Provide the [X, Y] coordinate of the cell's center where the given text is located.  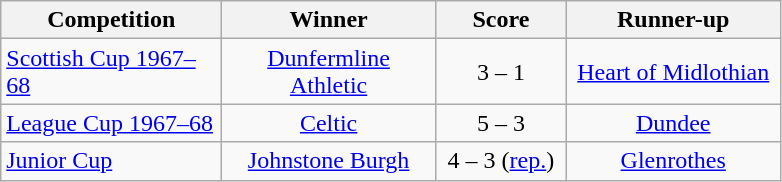
League Cup 1967–68 [112, 123]
Johnstone Burgh [329, 161]
Glenrothes [673, 161]
Competition [112, 20]
Heart of Midlothian [673, 72]
Dundee [673, 123]
5 – 3 [500, 123]
Scottish Cup 1967–68 [112, 72]
3 – 1 [500, 72]
Score [500, 20]
Celtic [329, 123]
Junior Cup [112, 161]
Dunfermline Athletic [329, 72]
Winner [329, 20]
Runner-up [673, 20]
4 – 3 (rep.) [500, 161]
